From the cell containing the given text, extract its center point as [x, y] coordinate. 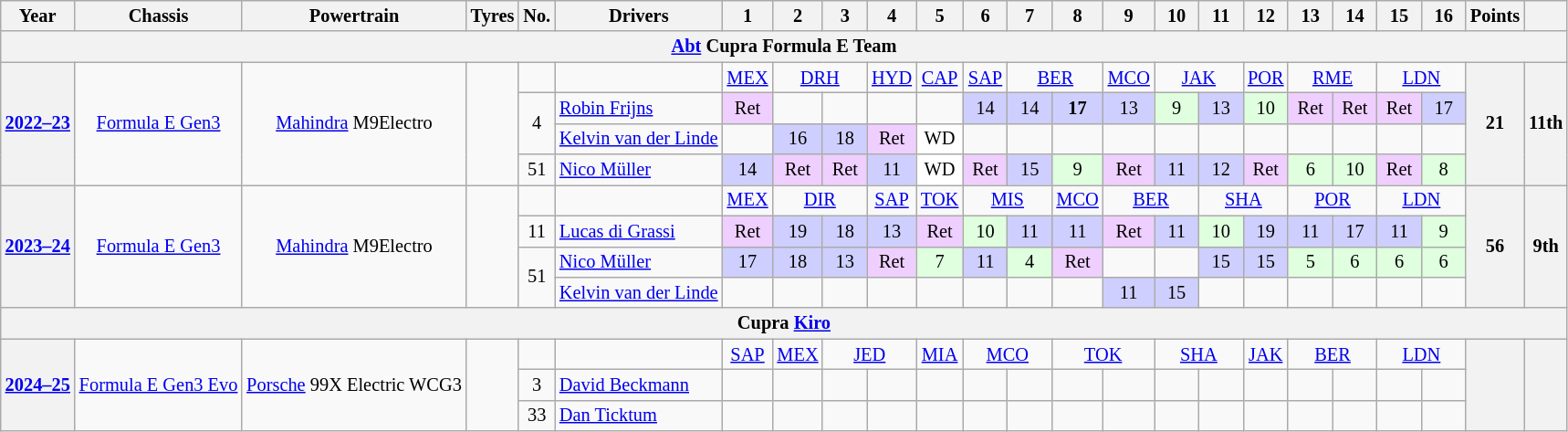
Porsche 99X Electric WCG3 [354, 385]
Robin Frijns [639, 108]
2024–25 [38, 385]
MIS [1008, 200]
Drivers [639, 16]
11th [1546, 124]
Points [1495, 16]
Abt Cupra Formula E Team [784, 47]
2023–24 [38, 247]
RME [1333, 78]
Dan Ticktum [639, 416]
Formula E Gen3 Evo [159, 385]
HYD [892, 78]
David Beckmann [639, 385]
Powertrain [354, 16]
No. [537, 16]
DRH [820, 78]
Year [38, 16]
Tyres [493, 16]
33 [537, 416]
DIR [820, 200]
CAP [940, 78]
1 [748, 16]
9th [1546, 247]
21 [1495, 124]
Cupra Kiro [784, 323]
JED [869, 354]
Lucas di Grassi [639, 231]
MIA [940, 354]
2 [798, 16]
2022–23 [38, 124]
56 [1495, 247]
Chassis [159, 16]
